Find where the given text appears and provide that cell's center as (X, Y) coordinate. 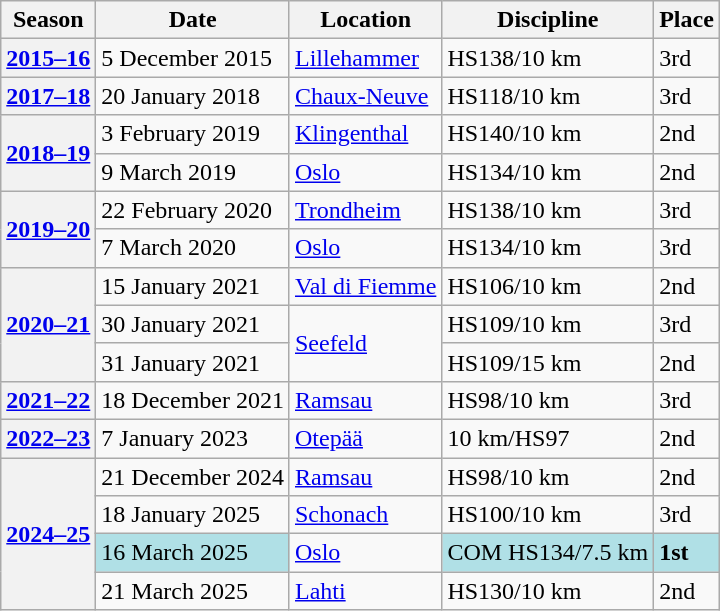
2020–21 (48, 324)
9 March 2019 (193, 172)
HS140/10 km (548, 134)
21 March 2025 (193, 591)
2017–18 (48, 96)
2015–16 (48, 58)
Val di Fiemme (365, 286)
Date (193, 20)
Otepää (365, 438)
Seefeld (365, 343)
7 March 2020 (193, 248)
10 km/HS97 (548, 438)
COM HS134/7.5 km (548, 553)
2024–25 (48, 534)
2021–22 (48, 400)
HS118/10 km (548, 96)
Place (687, 20)
HS100/10 km (548, 515)
HS130/10 km (548, 591)
30 January 2021 (193, 324)
HS109/15 km (548, 362)
Lillehammer (365, 58)
16 March 2025 (193, 553)
22 February 2020 (193, 210)
Chaux-Neuve (365, 96)
Lahti (365, 591)
31 January 2021 (193, 362)
7 January 2023 (193, 438)
3 February 2019 (193, 134)
Trondheim (365, 210)
Schonach (365, 515)
Season (48, 20)
18 December 2021 (193, 400)
15 January 2021 (193, 286)
21 December 2024 (193, 477)
HS106/10 km (548, 286)
2022–23 (48, 438)
20 January 2018 (193, 96)
HS109/10 km (548, 324)
18 January 2025 (193, 515)
2019–20 (48, 229)
Discipline (548, 20)
Klingenthal (365, 134)
1st (687, 553)
5 December 2015 (193, 58)
2018–19 (48, 153)
Location (365, 20)
